Extract the [x, y] coordinate from the center of the cell holding the provided text.  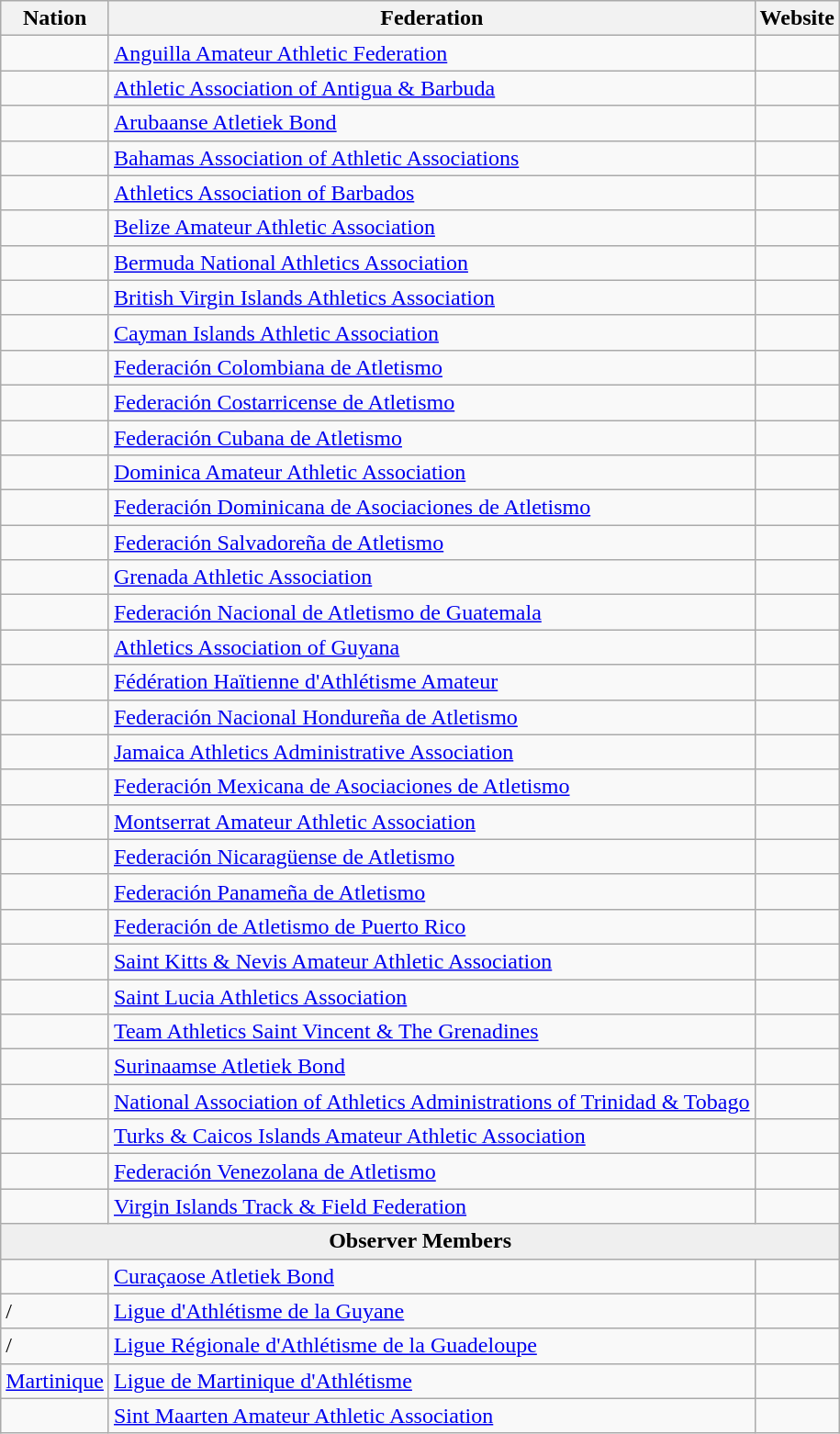
Martinique [55, 1381]
Athletic Association of Antigua & Barbuda [431, 88]
Cayman Islands Athletic Association [431, 332]
Observer Members [420, 1241]
Fédération Haïtienne d'Athlétisme Amateur [431, 682]
Ligue d'Athlétisme de la Guyane [431, 1311]
Surinaamse Atletiek Bond [431, 1067]
Sint Maarten Amateur Athletic Association [431, 1416]
Federación de Atletismo de Puerto Rico [431, 926]
Belize Amateur Athletic Association [431, 228]
Jamaica Athletics Administrative Association [431, 752]
Federación Dominicana de Asociaciones de Atletismo [431, 508]
Arubaanse Atletiek Bond [431, 123]
Federación Venezolana de Atletismo [431, 1171]
Bahamas Association of Athletic Associations [431, 158]
Curaçaose Atletiek Bond [431, 1276]
Federación Nacional de Atletismo de Guatemala [431, 612]
Federación Cubana de Atletismo [431, 438]
Dominica Amateur Athletic Association [431, 473]
Turks & Caicos Islands Amateur Athletic Association [431, 1137]
Bermuda National Athletics Association [431, 263]
Federación Panameña de Atletismo [431, 891]
Team Athletics Saint Vincent & The Grenadines [431, 1032]
Federación Costarricense de Atletismo [431, 402]
Athletics Association of Guyana [431, 647]
Saint Kitts & Nevis Amateur Athletic Association [431, 961]
Federación Nicaragüense de Atletismo [431, 857]
Athletics Association of Barbados [431, 193]
Federación Salvadoreña de Atletismo [431, 543]
Ligue de Martinique d'Athlétisme [431, 1381]
Anguilla Amateur Athletic Federation [431, 53]
Federación Colombiana de Atletismo [431, 367]
Montserrat Amateur Athletic Association [431, 822]
Federación Mexicana de Asociaciones de Atletismo [431, 787]
Virgin Islands Track & Field Federation [431, 1206]
British Virgin Islands Athletics Association [431, 297]
Federation [431, 18]
Saint Lucia Athletics Association [431, 996]
Ligue Régionale d'Athlétisme de la Guadeloupe [431, 1346]
Federación Nacional Hondureña de Atletismo [431, 717]
Grenada Athletic Association [431, 577]
Website [797, 18]
National Association of Athletics Administrations of Trinidad & Tobago [431, 1102]
Nation [55, 18]
